Determine the (X, Y) coordinate at the center of the cell enclosing the given text.  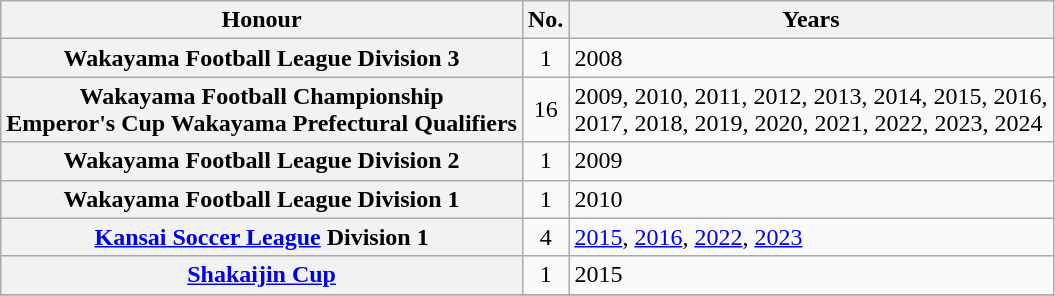
No. (545, 20)
4 (545, 237)
Kansai Soccer League Division 1 (262, 237)
Wakayama Football League Division 3 (262, 58)
2009, 2010, 2011, 2012, 2013, 2014, 2015, 2016, 2017, 2018, 2019, 2020, 2021, 2022, 2023, 2024 (811, 110)
2010 (811, 199)
Honour (262, 20)
Wakayama Football League Division 1 (262, 199)
2008 (811, 58)
2015, 2016, 2022, 2023 (811, 237)
Shakaijin Cup (262, 275)
Years (811, 20)
Wakayama Football Championship Emperor's Cup Wakayama Prefectural Qualifiers (262, 110)
2015 (811, 275)
16 (545, 110)
Wakayama Football League Division 2 (262, 161)
2009 (811, 161)
